For the text-containing cell, return its midpoint in (x, y) coordinate format. 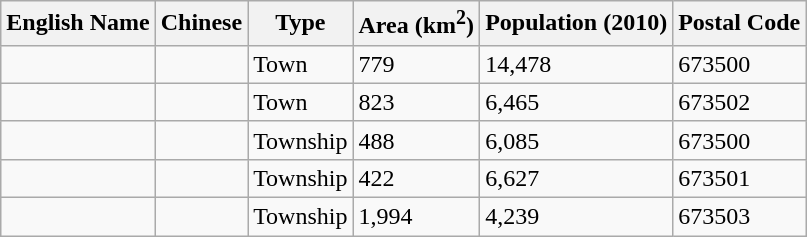
1,994 (416, 217)
English Name (78, 24)
673503 (740, 217)
Postal Code (740, 24)
673501 (740, 178)
6,085 (576, 140)
823 (416, 102)
6,465 (576, 102)
14,478 (576, 64)
Chinese (201, 24)
4,239 (576, 217)
Area (km2) (416, 24)
422 (416, 178)
6,627 (576, 178)
Population (2010) (576, 24)
Type (300, 24)
673502 (740, 102)
779 (416, 64)
488 (416, 140)
